Provide the [x, y] coordinate of the cell's center where the given text is located.  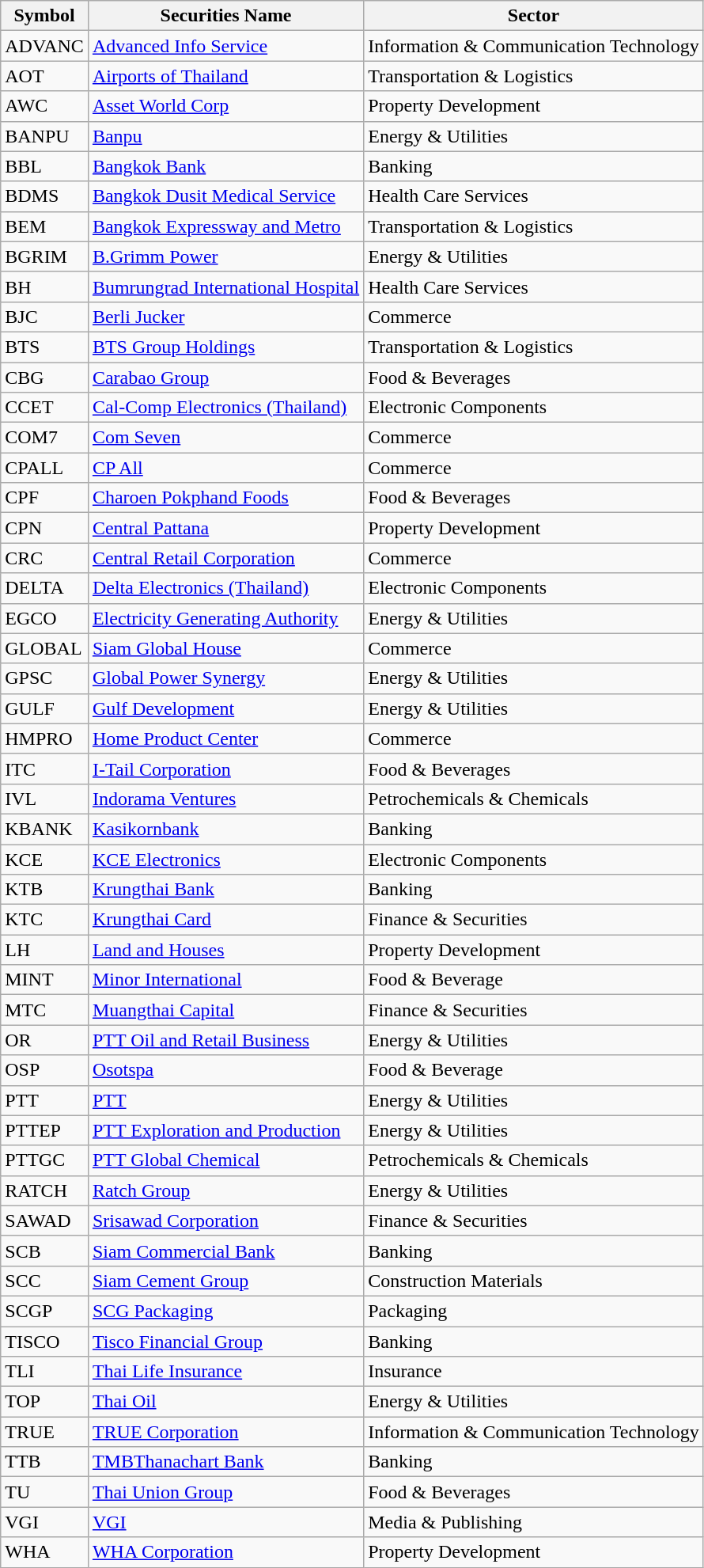
BTS Group Holdings [225, 347]
Bumrungrad International Hospital [225, 287]
PTTEP [44, 1130]
Osotspa [225, 1070]
Minor International [225, 980]
TTB [44, 1462]
ITC [44, 769]
SCG Packaging [225, 1311]
B.Grimm Power [225, 256]
BDMS [44, 196]
Carabao Group [225, 378]
CBG [44, 378]
TLI [44, 1372]
Insurance [534, 1372]
CP All [225, 468]
TU [44, 1492]
IVL [44, 799]
ADVANC [44, 46]
KTB [44, 890]
BBL [44, 166]
BGRIM [44, 256]
Airports of Thailand [225, 76]
Asset World Corp [225, 106]
Siam Commercial Bank [225, 1251]
SCB [44, 1251]
KCE [44, 859]
TRUE Corporation [225, 1432]
Indorama Ventures [225, 799]
AOT [44, 76]
CPALL [44, 468]
Packaging [534, 1311]
LH [44, 950]
Bangkok Dusit Medical Service [225, 196]
I-Tail Corporation [225, 769]
EGCO [44, 618]
Krungthai Card [225, 920]
Thai Union Group [225, 1492]
BANPU [44, 136]
MINT [44, 980]
Cal-Comp Electronics (Thailand) [225, 408]
KCE Electronics [225, 859]
CRC [44, 558]
COM7 [44, 438]
AWC [44, 106]
BEM [44, 226]
Advanced Info Service [225, 46]
GULF [44, 708]
Home Product Center [225, 738]
OSP [44, 1070]
Thai Life Insurance [225, 1372]
DELTA [44, 588]
MTC [44, 1010]
WHA [44, 1552]
Symbol [44, 16]
Gulf Development [225, 708]
Media & Publishing [534, 1522]
Tisco Financial Group [225, 1342]
GPSC [44, 678]
BTS [44, 347]
PTTGC [44, 1160]
Construction Materials [534, 1281]
Delta Electronics (Thailand) [225, 588]
TOP [44, 1402]
KTC [44, 920]
Securities Name [225, 16]
HMPRO [44, 738]
PTT Exploration and Production [225, 1130]
Berli Jucker [225, 317]
CCET [44, 408]
OR [44, 1040]
Central Retail Corporation [225, 558]
Krungthai Bank [225, 890]
Kasikornbank [225, 829]
PTT Global Chemical [225, 1160]
Sector [534, 16]
CPN [44, 528]
Siam Cement Group [225, 1281]
Srisawad Corporation [225, 1221]
KBANK [44, 829]
Global Power Synergy [225, 678]
SAWAD [44, 1221]
RATCH [44, 1190]
TMBThanachart Bank [225, 1462]
WHA Corporation [225, 1552]
TISCO [44, 1342]
Electricity Generating Authority [225, 618]
PTT Oil and Retail Business [225, 1040]
BH [44, 287]
Muangthai Capital [225, 1010]
Banpu [225, 136]
Bangkok Expressway and Metro [225, 226]
Siam Global House [225, 648]
GLOBAL [44, 648]
CPF [44, 498]
TRUE [44, 1432]
SCGP [44, 1311]
Land and Houses [225, 950]
Thai Oil [225, 1402]
Charoen Pokphand Foods [225, 498]
BJC [44, 317]
Ratch Group [225, 1190]
Bangkok Bank [225, 166]
Com Seven [225, 438]
Central Pattana [225, 528]
SCC [44, 1281]
